Identify which cell holds the provided text, then report its [X, Y] central coordinate. 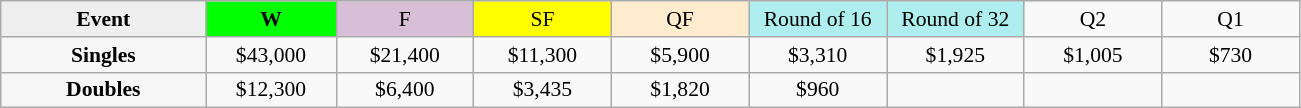
$5,900 [680, 55]
$6,400 [405, 90]
Doubles [104, 90]
Q1 [1231, 19]
Singles [104, 55]
QF [680, 19]
$3,310 [818, 55]
W [271, 19]
$3,435 [543, 90]
$43,000 [271, 55]
$1,820 [680, 90]
SF [543, 19]
Round of 32 [955, 19]
$1,005 [1093, 55]
$960 [818, 90]
$11,300 [543, 55]
$730 [1231, 55]
Event [104, 19]
Q2 [1093, 19]
Round of 16 [818, 19]
F [405, 19]
$12,300 [271, 90]
$21,400 [405, 55]
$1,925 [955, 55]
